Detect which cell encompasses the target text, then output its (X, Y) center coordinate. 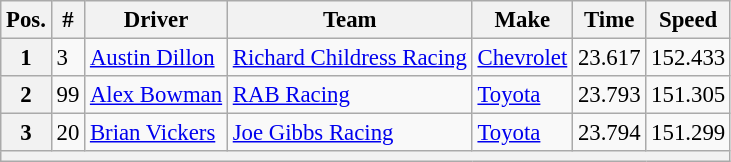
20 (68, 133)
Team (350, 20)
Make (522, 20)
Brian Vickers (156, 133)
99 (68, 95)
Alex Bowman (156, 95)
151.299 (688, 133)
23.794 (610, 133)
Speed (688, 20)
Pos. (26, 20)
Chevrolet (522, 58)
Time (610, 20)
152.433 (688, 58)
151.305 (688, 95)
Joe Gibbs Racing (350, 133)
RAB Racing (350, 95)
23.617 (610, 58)
2 (26, 95)
Austin Dillon (156, 58)
# (68, 20)
1 (26, 58)
23.793 (610, 95)
Richard Childress Racing (350, 58)
Driver (156, 20)
